Return the (x, y) coordinate for the center point of the cell that contains the specified text.  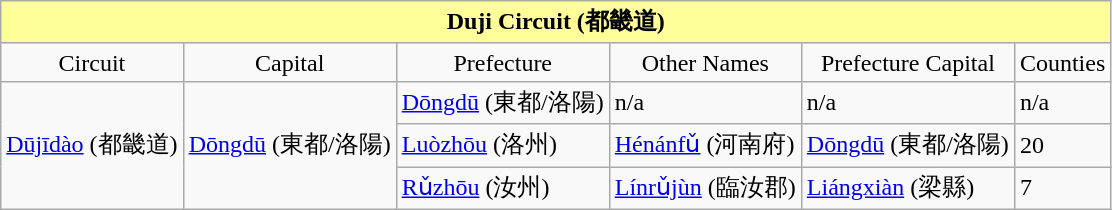
Rǔzhōu (汝州) (502, 188)
Circuit (92, 62)
Duji Circuit (都畿道) (556, 22)
20 (1062, 146)
Línrǔjùn (臨汝郡) (705, 188)
Luòzhōu (洛州) (502, 146)
Dūjīdào (都畿道) (92, 145)
Other Names (705, 62)
Prefecture (502, 62)
7 (1062, 188)
Prefecture Capital (908, 62)
Hénánfǔ (河南府) (705, 146)
Liángxiàn (梁縣) (908, 188)
Counties (1062, 62)
Capital (290, 62)
